Pinpoint the cell where the given text exists, returning its (X, Y) midpoint coordinate. 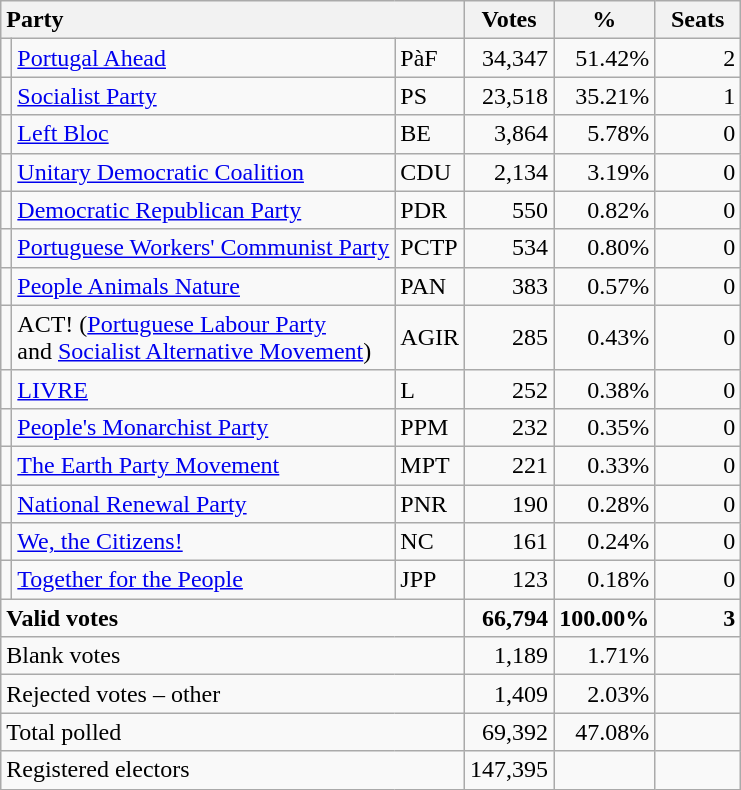
PàF (430, 58)
51.42% (604, 58)
We, the Citizens! (204, 542)
0.18% (604, 580)
161 (510, 542)
People Animals Nature (204, 286)
Valid votes (233, 618)
% (604, 20)
1,189 (510, 656)
PDR (430, 210)
550 (510, 210)
Party (233, 20)
0.35% (604, 427)
35.21% (604, 96)
L (430, 389)
Socialist Party (204, 96)
Total polled (233, 732)
2,134 (510, 172)
Left Bloc (204, 134)
NC (430, 542)
PS (430, 96)
190 (510, 503)
PAN (430, 286)
ACT! (Portuguese Labour Partyand Socialist Alternative Movement) (204, 338)
252 (510, 389)
1,409 (510, 694)
PCTP (430, 248)
69,392 (510, 732)
0.43% (604, 338)
221 (510, 465)
1.71% (604, 656)
2.03% (604, 694)
5.78% (604, 134)
23,518 (510, 96)
People's Monarchist Party (204, 427)
0.82% (604, 210)
0.24% (604, 542)
3,864 (510, 134)
0.28% (604, 503)
0.80% (604, 248)
MPT (430, 465)
Votes (510, 20)
0.57% (604, 286)
National Renewal Party (204, 503)
66,794 (510, 618)
Together for the People (204, 580)
3 (698, 618)
232 (510, 427)
PPM (430, 427)
JPP (430, 580)
2 (698, 58)
285 (510, 338)
147,395 (510, 770)
BE (430, 134)
Unitary Democratic Coalition (204, 172)
Portugal Ahead (204, 58)
The Earth Party Movement (204, 465)
CDU (430, 172)
0.33% (604, 465)
Portuguese Workers' Communist Party (204, 248)
Seats (698, 20)
383 (510, 286)
3.19% (604, 172)
534 (510, 248)
123 (510, 580)
PNR (430, 503)
Blank votes (233, 656)
100.00% (604, 618)
Registered electors (233, 770)
AGIR (430, 338)
1 (698, 96)
34,347 (510, 58)
47.08% (604, 732)
0.38% (604, 389)
LIVRE (204, 389)
Rejected votes – other (233, 694)
Democratic Republican Party (204, 210)
